Provide the (x, y) coordinate of the cell's center where the given text is located.  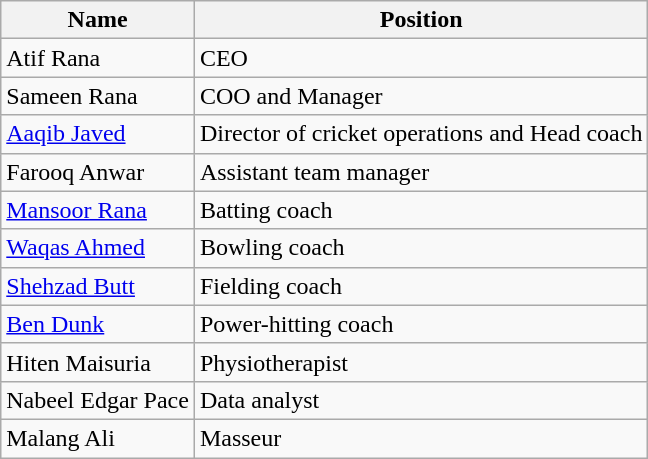
Name (98, 20)
Position (421, 20)
Hiten Maisuria (98, 362)
Assistant team manager (421, 172)
Atif Rana (98, 58)
Director of cricket operations and Head coach (421, 134)
Ben Dunk (98, 324)
Shehzad Butt (98, 286)
Waqas Ahmed (98, 248)
COO and Manager (421, 96)
Nabeel Edgar Pace (98, 400)
Fielding coach (421, 286)
Bowling coach (421, 248)
CEO (421, 58)
Data analyst (421, 400)
Sameen Rana (98, 96)
Aaqib Javed (98, 134)
Power-hitting coach (421, 324)
Farooq Anwar (98, 172)
Masseur (421, 438)
Mansoor Rana (98, 210)
Malang Ali (98, 438)
Physiotherapist (421, 362)
Batting coach (421, 210)
